Locate the cell with the specified text and output its [x, y] center coordinate. 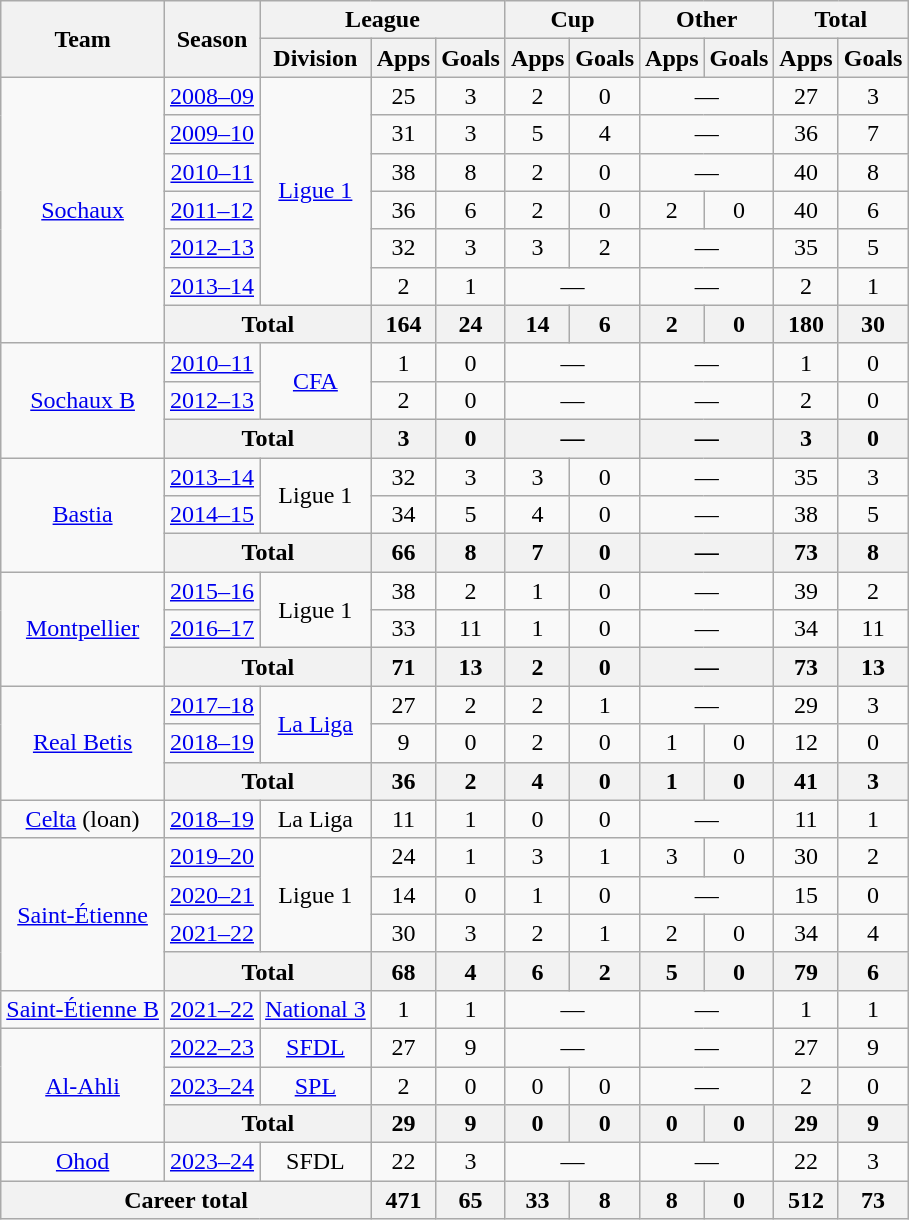
471 [403, 1200]
2019–20 [212, 857]
2011–12 [212, 210]
65 [471, 1200]
2015–16 [212, 591]
Saint-Étienne [83, 914]
164 [403, 324]
2009–10 [212, 134]
2016–17 [212, 629]
71 [403, 667]
Cup [572, 20]
15 [806, 895]
National 3 [316, 1009]
Sochaux B [83, 400]
Celta (loan) [83, 819]
Other [707, 20]
SPL [316, 1085]
Division [316, 58]
Bastia [83, 515]
68 [403, 971]
2014–15 [212, 515]
2008–09 [212, 96]
12 [806, 743]
Saint-Étienne B [83, 1009]
39 [806, 591]
41 [806, 781]
CFA [316, 381]
66 [403, 553]
Sochaux [83, 210]
2022–23 [212, 1047]
Season [212, 39]
Montpellier [83, 629]
Career total [186, 1200]
79 [806, 971]
2020–21 [212, 895]
2017–18 [212, 705]
Al-Ahli [83, 1085]
Team [83, 39]
Ohod [83, 1162]
League [383, 20]
180 [806, 324]
512 [806, 1200]
31 [403, 134]
25 [403, 96]
Real Betis [83, 743]
